Scan for the cell matching the given text and deliver its (X, Y) coordinate at center. 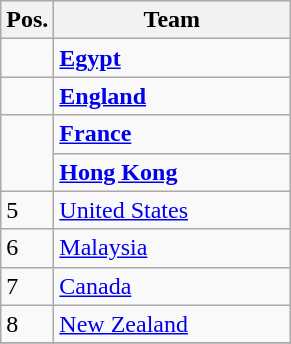
6 (28, 248)
New Zealand (172, 324)
7 (28, 286)
8 (28, 324)
Egypt (172, 58)
United States (172, 210)
Team (172, 20)
Hong Kong (172, 172)
Pos. (28, 20)
France (172, 134)
Canada (172, 286)
Malaysia (172, 248)
England (172, 96)
5 (28, 210)
